Return the [x, y] coordinate for the center point of the cell that contains the specified text.  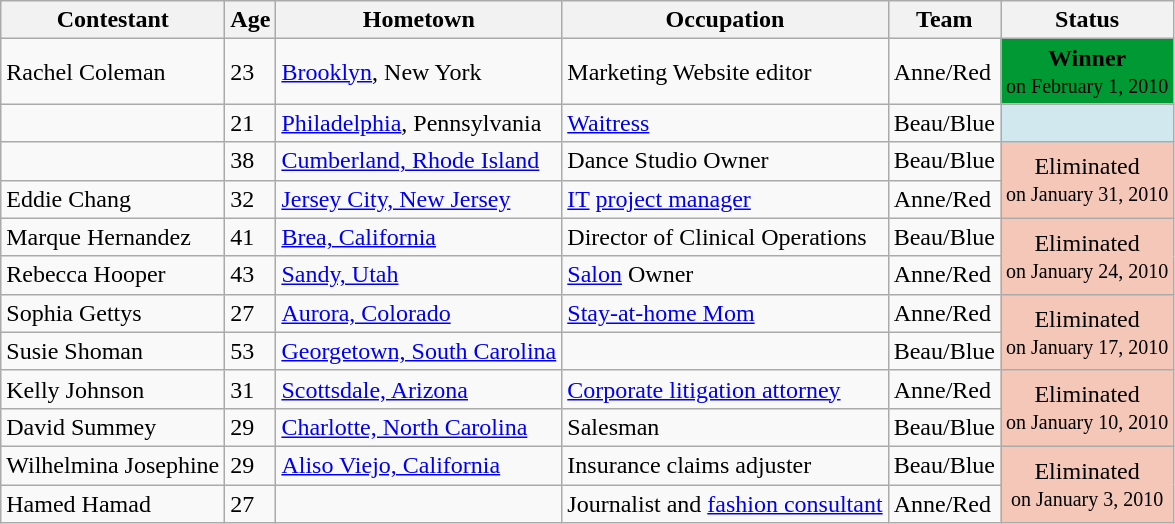
Stay-at-home Mom [725, 313]
Marketing Website editor [725, 72]
Marque Hernandez [113, 237]
Aliso Viejo, California [419, 465]
Status [1088, 20]
Rachel Coleman [113, 72]
Eliminatedon January 24, 2010 [1088, 256]
IT project manager [725, 199]
Susie Shoman [113, 351]
Occupation [725, 20]
53 [250, 351]
Hamed Hamad [113, 503]
41 [250, 237]
Eddie Chang [113, 199]
Team [944, 20]
Sandy, Utah [419, 275]
Salon Owner [725, 275]
Age [250, 20]
Eliminatedon January 17, 2010 [1088, 332]
Director of Clinical Operations [725, 237]
Corporate litigation attorney [725, 389]
Hometown [419, 20]
David Summey [113, 427]
Kelly Johnson [113, 389]
Jersey City, New Jersey [419, 199]
Scottsdale, Arizona [419, 389]
Winneron February 1, 2010 [1088, 72]
Salesman [725, 427]
Georgetown, South Carolina [419, 351]
Brea, California [419, 237]
Rebecca Hooper [113, 275]
Eliminatedon January 31, 2010 [1088, 180]
Wilhelmina Josephine [113, 465]
Sophia Gettys [113, 313]
Eliminatedon January 10, 2010 [1088, 408]
38 [250, 161]
Eliminatedon January 3, 2010 [1088, 484]
Insurance claims adjuster [725, 465]
Contestant [113, 20]
21 [250, 123]
Waitress [725, 123]
32 [250, 199]
Aurora, Colorado [419, 313]
43 [250, 275]
23 [250, 72]
Journalist and fashion consultant [725, 503]
Charlotte, North Carolina [419, 427]
Dance Studio Owner [725, 161]
Philadelphia, Pennsylvania [419, 123]
Cumberland, Rhode Island [419, 161]
Brooklyn, New York [419, 72]
31 [250, 389]
